Identify which cell holds the provided text, then report its [X, Y] central coordinate. 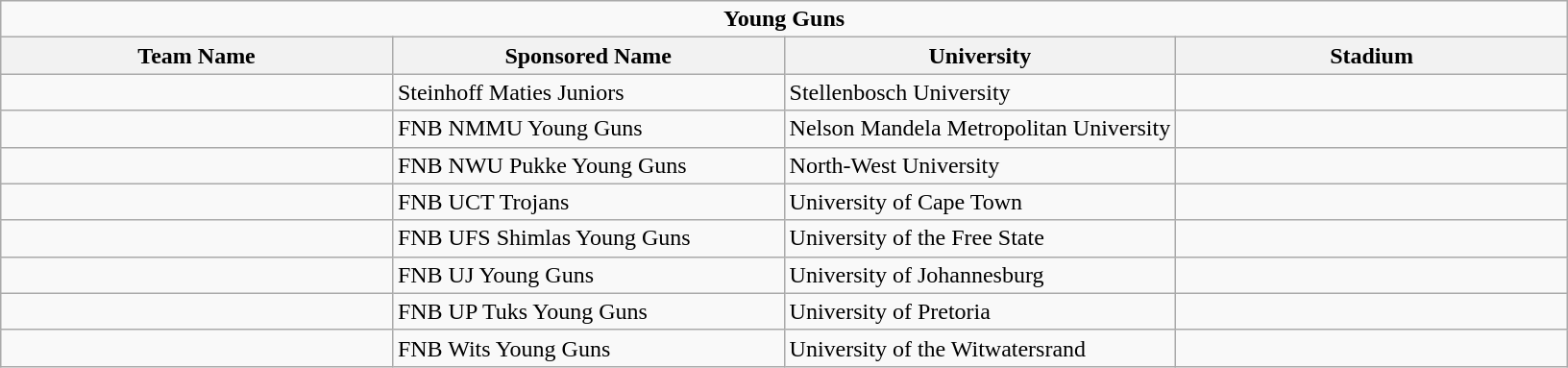
FNB NWU Pukke Young Guns [588, 165]
FNB UFS Shimlas Young Guns [588, 238]
Young Guns [784, 19]
North-West University [980, 165]
FNB UJ Young Guns [588, 275]
University of the Witwatersrand [980, 348]
FNB Wits Young Guns [588, 348]
Sponsored Name [588, 56]
Steinhoff Maties Juniors [588, 92]
FNB UP Tuks Young Guns [588, 311]
University of Pretoria [980, 311]
University [980, 56]
Stadium [1372, 56]
Team Name [197, 56]
University of Johannesburg [980, 275]
University of Cape Town [980, 202]
Stellenbosch University [980, 92]
Nelson Mandela Metropolitan University [980, 129]
FNB NMMU Young Guns [588, 129]
FNB UCT Trojans [588, 202]
University of the Free State [980, 238]
